For the text-containing cell, return its midpoint in [x, y] coordinate format. 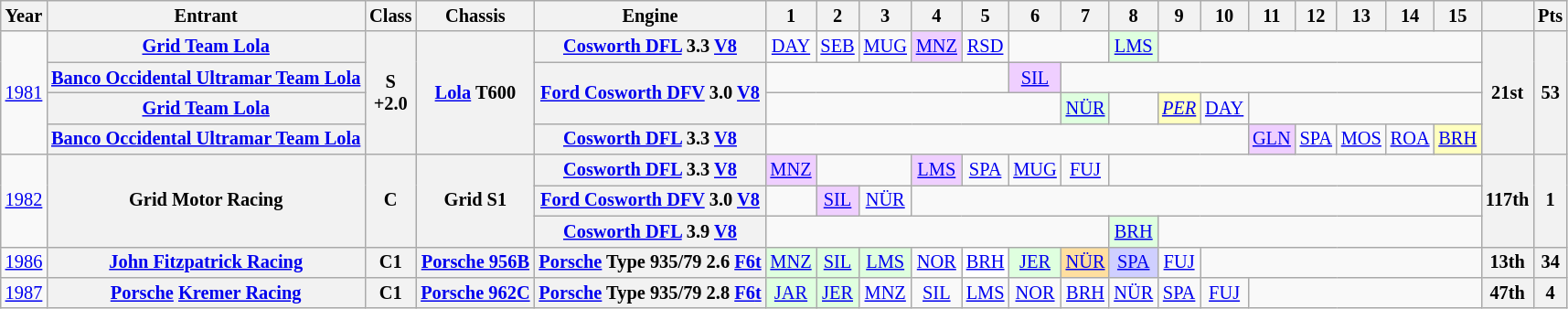
53 [1551, 93]
Engine [649, 16]
9 [1179, 16]
Class [390, 16]
John Fitzpatrick Racing [206, 262]
Pts [1551, 16]
1982 [24, 201]
1987 [24, 293]
1981 [24, 93]
ROA [1410, 139]
6 [1035, 16]
Porsche Type 935/79 2.6 F6t [649, 262]
Chassis [475, 16]
8 [1134, 16]
Grid S1 [475, 201]
Entrant [206, 16]
JAR [792, 293]
C [390, 201]
RSD [986, 47]
7 [1086, 16]
S+2.0 [390, 93]
34 [1551, 262]
47th [1507, 293]
GLN [1272, 139]
Porsche Kremer Racing [206, 293]
2 [837, 16]
11 [1272, 16]
Porsche 962C [475, 293]
PER [1179, 108]
10 [1224, 16]
15 [1457, 16]
Porsche 956B [475, 262]
Cosworth DFL 3.9 V8 [649, 231]
MOS [1361, 139]
Grid Motor Racing [206, 201]
14 [1410, 16]
Lola T600 [475, 93]
12 [1317, 16]
3 [885, 16]
Year [24, 16]
1986 [24, 262]
13th [1507, 262]
5 [986, 16]
13 [1361, 16]
Porsche Type 935/79 2.8 F6t [649, 293]
21st [1507, 93]
117th [1507, 201]
SEB [837, 47]
